Capture the cell that displays the provided text and extract its (x, y) central coordinate. 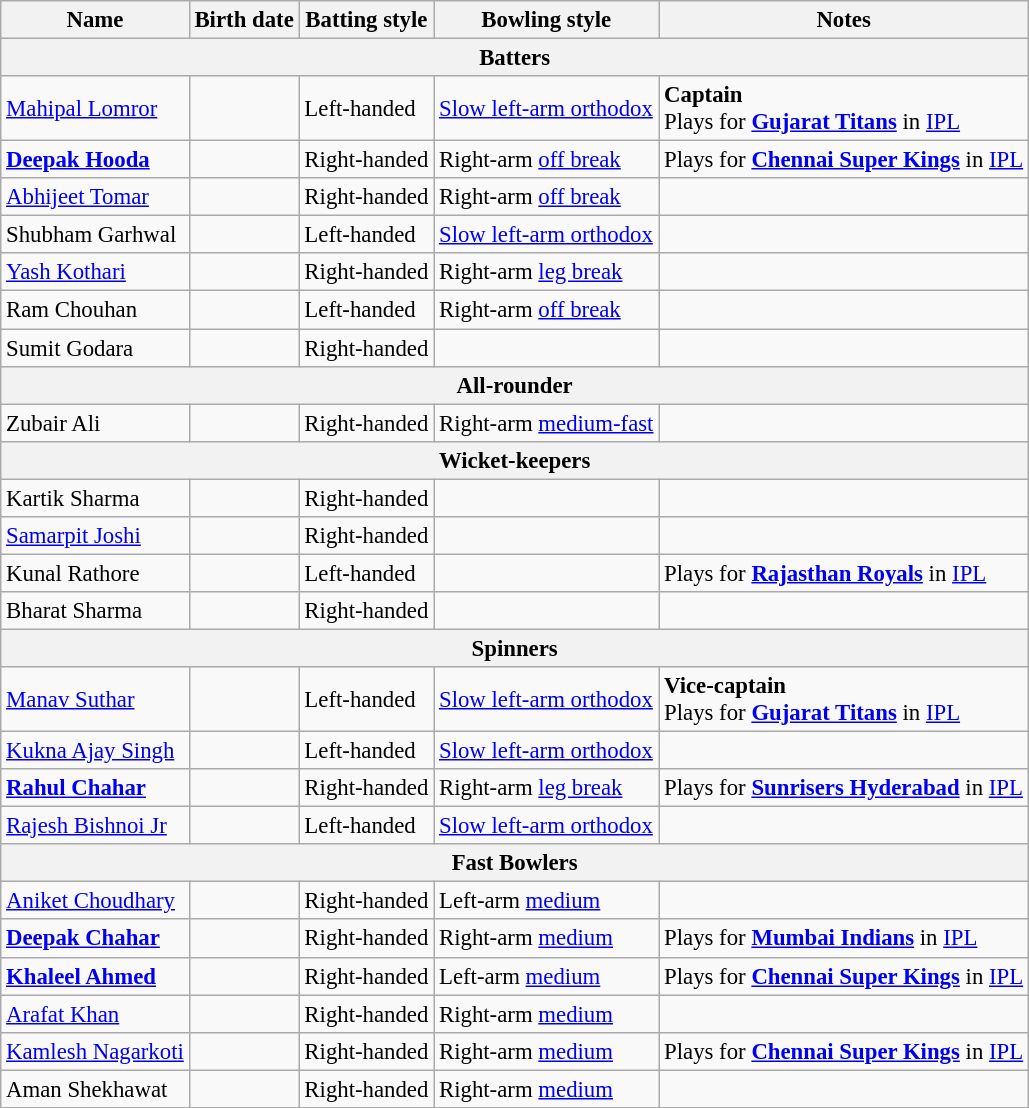
Manav Suthar (95, 700)
Khaleel Ahmed (95, 976)
Name (95, 20)
Notes (844, 20)
Kukna Ajay Singh (95, 751)
Plays for Sunrisers Hyderabad in IPL (844, 788)
Deepak Hooda (95, 160)
Bowling style (546, 20)
Rahul Chahar (95, 788)
Batters (515, 58)
Abhijeet Tomar (95, 197)
Aman Shekhawat (95, 1089)
Wicket-keepers (515, 460)
Kamlesh Nagarkoti (95, 1051)
Yash Kothari (95, 273)
Fast Bowlers (515, 863)
Bharat Sharma (95, 611)
Sumit Godara (95, 348)
Samarpit Joshi (95, 536)
Kartik Sharma (95, 498)
Plays for Mumbai Indians in IPL (844, 939)
Birth date (244, 20)
Shubham Garhwal (95, 235)
Zubair Ali (95, 423)
Rajesh Bishnoi Jr (95, 826)
Mahipal Lomror (95, 108)
Arafat Khan (95, 1014)
Captain Plays for Gujarat Titans in IPL (844, 108)
Ram Chouhan (95, 310)
Batting style (366, 20)
All-rounder (515, 385)
Plays for Rajasthan Royals in IPL (844, 573)
Kunal Rathore (95, 573)
Spinners (515, 648)
Aniket Choudhary (95, 901)
Vice-captain Plays for Gujarat Titans in IPL (844, 700)
Deepak Chahar (95, 939)
Right-arm medium-fast (546, 423)
